Detect which cell encompasses the target text, then output its (X, Y) center coordinate. 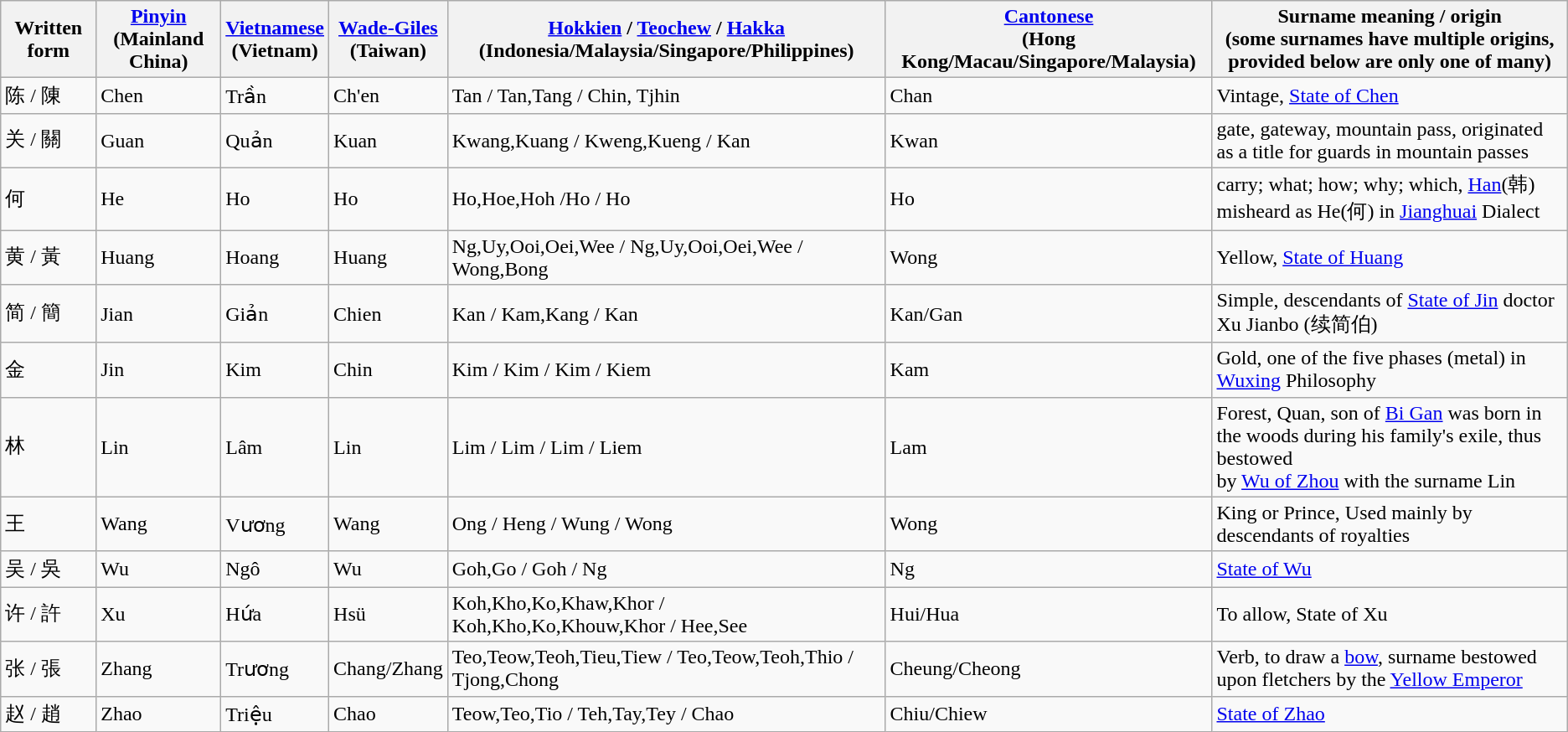
Ng (1049, 570)
Zhang (159, 668)
简 / 簡 (49, 314)
Cantonese (Hong Kong/Macau/Singapore/Malaysia) (1049, 39)
何 (49, 198)
Lâm (275, 447)
Kwang,Kuang / Kweng,Kueng / Kan (667, 141)
carry; what; how; why; which, Han(韩) misheard as He(何) in Jianghuai Dialect (1390, 198)
Vương (275, 524)
Cheung/Cheong (1049, 668)
金 (49, 370)
Hokkien / Teochew / Hakka(Indonesia/Malaysia/Singapore/Philippines) (667, 39)
Simple, descendants of State of Jin doctor Xu Jianbo (续简伯) (1390, 314)
关 / 關 (49, 141)
He (159, 198)
黄 / 黃 (49, 256)
Ho,Hoe,Hoh /Ho / Ho (667, 198)
State of Wu (1390, 570)
陈 / 陳 (49, 95)
gate, gateway, mountain pass, originated as a title for guards in mountain passes (1390, 141)
Kuan (389, 141)
Ch'en (389, 95)
Hứa (275, 615)
State of Zhao (1390, 714)
Surname meaning / origin (some surnames have multiple origins, provided below are only one of many) (1390, 39)
Chan (1049, 95)
吴 / 吳 (49, 570)
Kan / Kam,Kang / Kan (667, 314)
林 (49, 447)
Guan (159, 141)
王 (49, 524)
Trương (275, 668)
Vintage, State of Chen (1390, 95)
Vietnamese(Vietnam) (275, 39)
Forest, Quan, son of Bi Gan was born in the woods during his family's exile, thus bestowedby Wu of Zhou with the surname Lin (1390, 447)
Yellow, State of Huang (1390, 256)
Quản (275, 141)
Pinyin(Mainland China) (159, 39)
King or Prince, Used mainly by descendants of royalties (1390, 524)
张 / 張 (49, 668)
许 / 許 (49, 615)
Tan / Tan,Tang / Chin, Tjhin (667, 95)
Written form (49, 39)
Goh,Go / Goh / Ng (667, 570)
Zhao (159, 714)
Kim / Kim / Kim / Kiem (667, 370)
Chien (389, 314)
Trần (275, 95)
Chen (159, 95)
Ngô (275, 570)
Chao (389, 714)
Jin (159, 370)
Chiu/Chiew (1049, 714)
Chang/Zhang (389, 668)
Lam (1049, 447)
Koh,Kho,Ko,Khaw,Khor / Koh,Kho,Ko,Khouw,Khor / Hee,See (667, 615)
Giản (275, 314)
Ng,Uy,Ooi,Oei,Wee / Ng,Uy,Ooi,Oei,Wee / Wong,Bong (667, 256)
Wade-Giles(Taiwan) (389, 39)
Verb, to draw a bow, surname bestowed upon fletchers by the Yellow Emperor (1390, 668)
Jian (159, 314)
Ong / Heng / Wung / Wong (667, 524)
Hsü (389, 615)
Kan/Gan (1049, 314)
Hui/Hua (1049, 615)
Lim / Lim / Lim / Liem (667, 447)
赵 / 趙 (49, 714)
Teo,Teow,Teoh,Tieu,Tiew / Teo,Teow,Teoh,Thio / Tjong,Chong (667, 668)
Triệu (275, 714)
Hoang (275, 256)
Xu (159, 615)
To allow, State of Xu (1390, 615)
Kim (275, 370)
Teow,Teo,Tio / Teh,Tay,Tey / Chao (667, 714)
Kam (1049, 370)
Chin (389, 370)
Kwan (1049, 141)
Gold, one of the five phases (metal) in Wuxing Philosophy (1390, 370)
